Extract the [x, y] coordinate from the center of the cell holding the provided text.  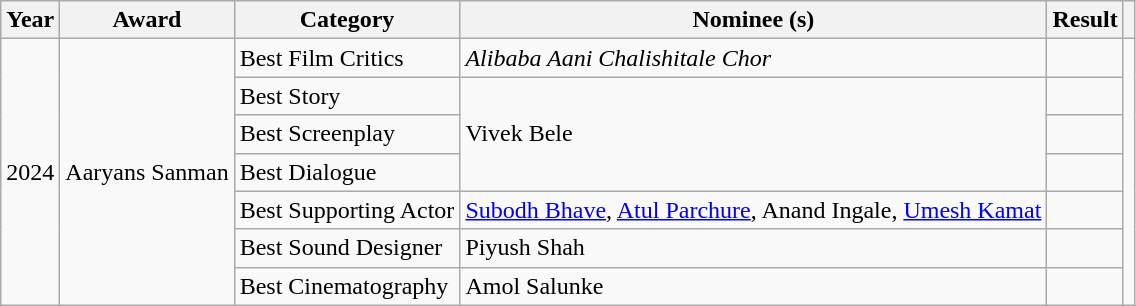
Nominee (s) [754, 20]
Aaryans Sanman [147, 172]
Best Film Critics [347, 58]
Vivek Bele [754, 134]
Subodh Bhave, Atul Parchure, Anand Ingale, Umesh Kamat [754, 210]
Best Dialogue [347, 172]
Result [1085, 20]
Alibaba Aani Chalishitale Chor [754, 58]
Best Supporting Actor [347, 210]
Best Sound Designer [347, 248]
Amol Salunke [754, 286]
Best Cinematography [347, 286]
Piyush Shah [754, 248]
Best Story [347, 96]
Category [347, 20]
Award [147, 20]
Year [30, 20]
2024 [30, 172]
Best Screenplay [347, 134]
